Return (X, Y) of the center of cell containing provided text 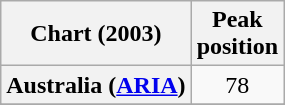
Peakposition (237, 34)
Australia (ARIA) (96, 85)
Chart (2003) (96, 34)
78 (237, 85)
